From the cell containing the given text, extract its center point as (X, Y) coordinate. 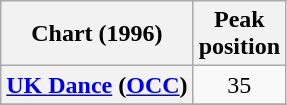
UK Dance (OCC) (97, 85)
Peakposition (239, 34)
35 (239, 85)
Chart (1996) (97, 34)
